Extract the (X, Y) coordinate from the center of the cell holding the provided text.  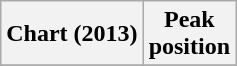
Peakposition (189, 34)
Chart (2013) (72, 34)
